Detect which cell encompasses the target text, then output its [x, y] center coordinate. 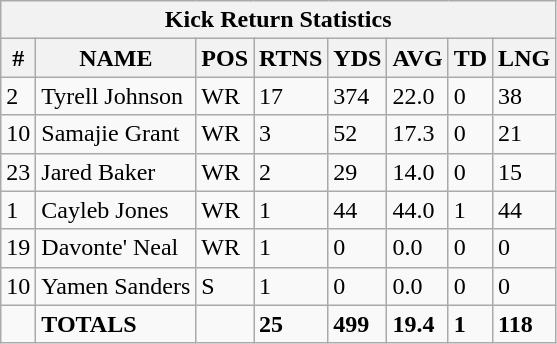
# [18, 58]
19 [18, 248]
Yamen Sanders [116, 286]
17 [291, 96]
NAME [116, 58]
499 [358, 324]
38 [524, 96]
Davonte' Neal [116, 248]
TOTALS [116, 324]
Jared Baker [116, 172]
Tyrell Johnson [116, 96]
118 [524, 324]
YDS [358, 58]
15 [524, 172]
RTNS [291, 58]
23 [18, 172]
374 [358, 96]
14.0 [418, 172]
44.0 [418, 210]
21 [524, 134]
Kick Return Statistics [278, 20]
Cayleb Jones [116, 210]
25 [291, 324]
17.3 [418, 134]
52 [358, 134]
Samajie Grant [116, 134]
29 [358, 172]
S [225, 286]
AVG [418, 58]
22.0 [418, 96]
TD [470, 58]
3 [291, 134]
LNG [524, 58]
19.4 [418, 324]
POS [225, 58]
